Find where the given text appears and provide that cell's center as [x, y] coordinate. 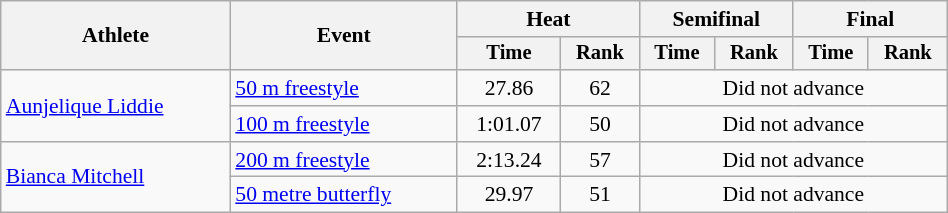
57 [600, 160]
200 m freestyle [344, 160]
29.97 [508, 195]
Heat [548, 19]
50 metre butterfly [344, 195]
Event [344, 36]
50 [600, 124]
51 [600, 195]
Bianca Mitchell [116, 178]
Semifinal [716, 19]
Aunjelique Liddie [116, 106]
62 [600, 88]
Final [870, 19]
1:01.07 [508, 124]
2:13.24 [508, 160]
Athlete [116, 36]
27.86 [508, 88]
100 m freestyle [344, 124]
50 m freestyle [344, 88]
